Detect which cell encompasses the target text, then output its (X, Y) center coordinate. 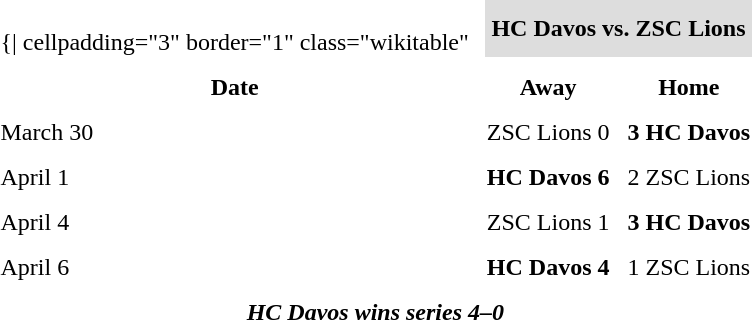
ZSC Lions 0 (548, 132)
Home (689, 87)
Away (548, 87)
ZSC Lions 1 (548, 222)
HC Davos vs. ZSC Lions (618, 28)
HC Davos 6 (548, 177)
HC Davos 4 (548, 267)
1 ZSC Lions (689, 267)
2 ZSC Lions (689, 177)
